Output the [X, Y] coordinate of the center of the cell containing the given text.  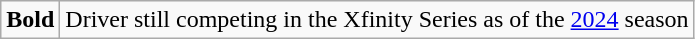
Bold [30, 20]
Driver still competing in the Xfinity Series as of the 2024 season [377, 20]
